Return the [X, Y] coordinate for the center point of the cell that contains the specified text.  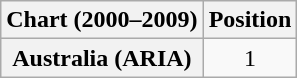
Position [250, 20]
Chart (2000–2009) [102, 20]
Australia (ARIA) [102, 58]
1 [250, 58]
